Determine the [x, y] coordinate at the center of the cell enclosing the given text.  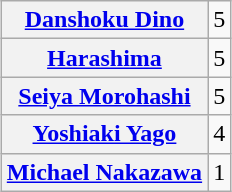
Yoshiaki Yago [104, 134]
Seiya Morohashi [104, 96]
Michael Nakazawa [104, 172]
Harashima [104, 58]
Danshoku Dino [104, 20]
1 [220, 172]
4 [220, 134]
